Extract the [x, y] coordinate from the center of the cell holding the provided text.  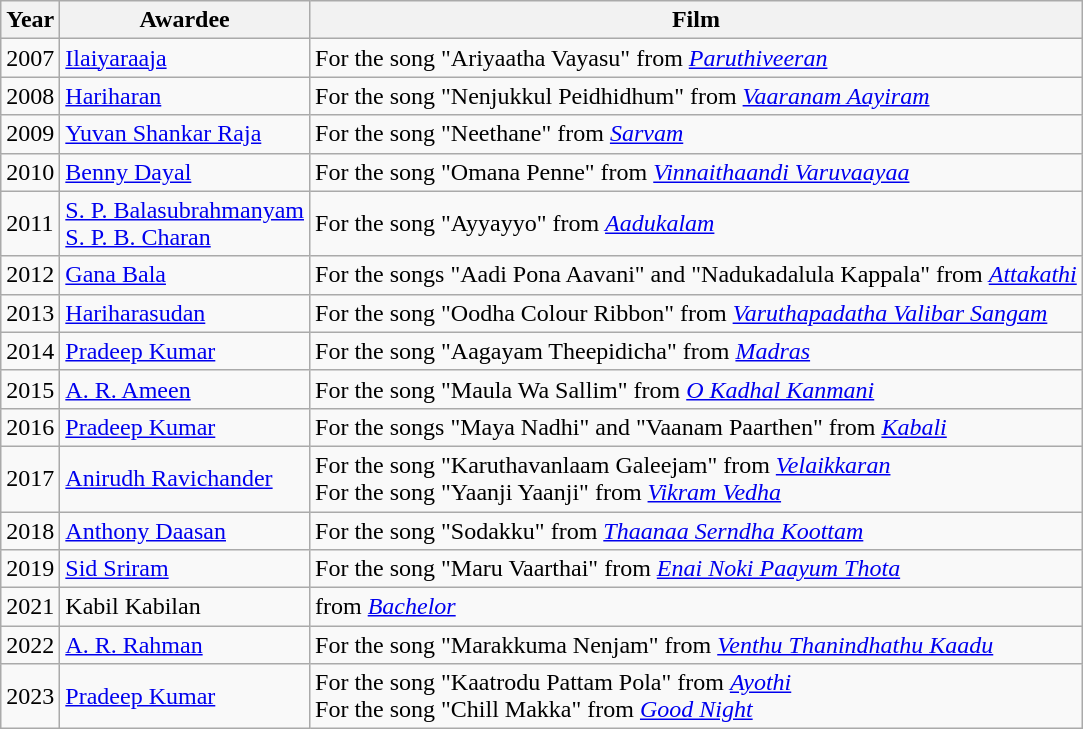
Hariharan [185, 96]
For the song "Kaatrodu Pattam Pola" from AyothiFor the song "Chill Makka" from Good Night [696, 696]
2008 [30, 96]
For the songs "Maya Nadhi" and "Vaanam Paarthen" from Kabali [696, 427]
For the song "Aagayam Theepidicha" from Madras [696, 351]
2015 [30, 389]
For the song "Oodha Colour Ribbon" from Varuthapadatha Valibar Sangam [696, 313]
S. P. BalasubrahmanyamS. P. B. Charan [185, 224]
For the songs "Aadi Pona Aavani" and "Nadukadalula Kappala" from Attakathi [696, 275]
For the song "Ariyaatha Vayasu" from Paruthiveeran [696, 58]
2007 [30, 58]
2011 [30, 224]
Year [30, 20]
2013 [30, 313]
For the song "Neethane" from Sarvam [696, 134]
For the song "Karuthavanlaam Galeejam" from VelaikkaranFor the song "Yaanji Yaanji" from Vikram Vedha [696, 478]
2018 [30, 531]
2021 [30, 607]
Kabil Kabilan [185, 607]
Anirudh Ravichander [185, 478]
For the song "Ayyayyo" from Aadukalam [696, 224]
2017 [30, 478]
For the song "Omana Penne" from Vinnaithaandi Varuvaayaa [696, 172]
Sid Sriram [185, 569]
2019 [30, 569]
For the song "Maru Vaarthai" from Enai Noki Paayum Thota [696, 569]
Yuvan Shankar Raja [185, 134]
Benny Dayal [185, 172]
2014 [30, 351]
Gana Bala [185, 275]
Awardee [185, 20]
For the song "Sodakku" from Thaanaa Serndha Koottam [696, 531]
Anthony Daasan [185, 531]
A. R. Ameen [185, 389]
For the song "Marakkuma Nenjam" from Venthu Thanindhathu Kaadu [696, 645]
Hariharasudan [185, 313]
A. R. Rahman [185, 645]
2010 [30, 172]
2022 [30, 645]
2012 [30, 275]
Film [696, 20]
from Bachelor [696, 607]
Ilaiyaraaja [185, 58]
2009 [30, 134]
For the song "Maula Wa Sallim" from O Kadhal Kanmani [696, 389]
For the song "Nenjukkul Peidhidhum" from Vaaranam Aayiram [696, 96]
2023 [30, 696]
2016 [30, 427]
